Scan for the cell matching the given text and deliver its (X, Y) coordinate at center. 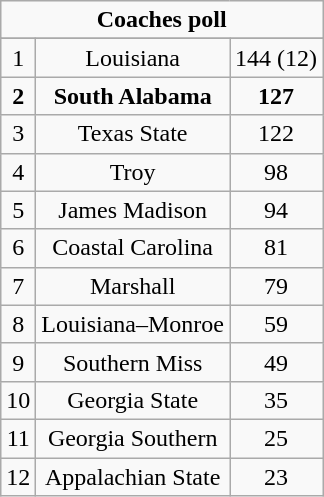
23 (276, 477)
Troy (133, 172)
35 (276, 400)
3 (18, 134)
81 (276, 248)
Georgia Southern (133, 438)
South Alabama (133, 96)
Georgia State (133, 400)
2 (18, 96)
Coastal Carolina (133, 248)
59 (276, 324)
Louisiana–Monroe (133, 324)
144 (12) (276, 58)
49 (276, 362)
Texas State (133, 134)
127 (276, 96)
Marshall (133, 286)
25 (276, 438)
98 (276, 172)
11 (18, 438)
79 (276, 286)
Louisiana (133, 58)
James Madison (133, 210)
Southern Miss (133, 362)
Appalachian State (133, 477)
6 (18, 248)
8 (18, 324)
Coaches poll (162, 20)
9 (18, 362)
5 (18, 210)
12 (18, 477)
4 (18, 172)
122 (276, 134)
10 (18, 400)
94 (276, 210)
7 (18, 286)
1 (18, 58)
